Determine the [x, y] coordinate at the center of the cell enclosing the given text.  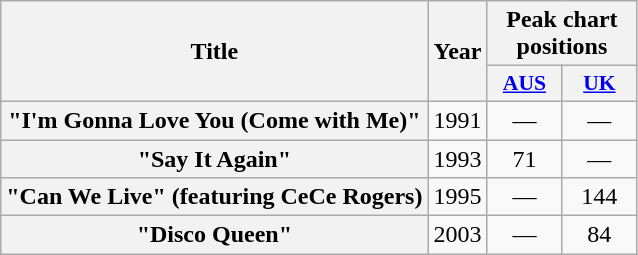
1993 [458, 159]
AUS [524, 84]
1991 [458, 120]
UK [600, 84]
Year [458, 52]
"Can We Live" (featuring CeCe Rogers) [214, 197]
84 [600, 235]
Title [214, 52]
144 [600, 197]
Peak chart positions [562, 34]
"Disco Queen" [214, 235]
2003 [458, 235]
71 [524, 159]
"I'm Gonna Love You (Come with Me)" [214, 120]
1995 [458, 197]
"Say It Again" [214, 159]
